Provide the (x, y) coordinate of the cell's center where the given text is located.  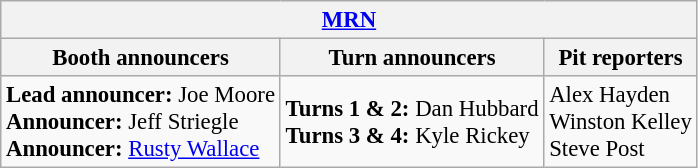
Turn announcers (412, 58)
Turns 1 & 2: Dan HubbardTurns 3 & 4: Kyle Rickey (412, 122)
Pit reporters (620, 58)
Alex HaydenWinston KelleySteve Post (620, 122)
Booth announcers (141, 58)
Lead announcer: Joe MooreAnnouncer: Jeff StriegleAnnouncer: Rusty Wallace (141, 122)
MRN (349, 20)
